From the cell containing the given text, extract its center point as [X, Y] coordinate. 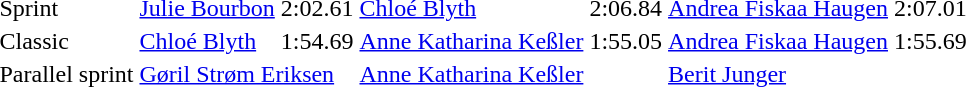
1:54.69 [317, 41]
1:55.05 [626, 41]
Anne Katharina Keßler [472, 41]
Andrea Fiskaa Haugen [778, 41]
Chloé Blyth [207, 41]
